Search for the cell housing the specified text and yield its [X, Y] center coordinate. 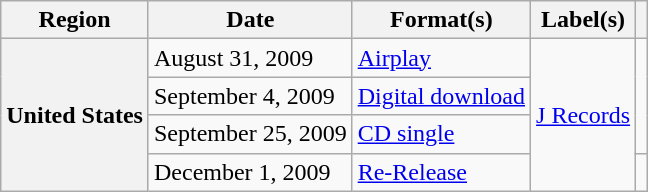
Format(s) [441, 20]
Region [75, 20]
September 4, 2009 [250, 96]
December 1, 2009 [250, 172]
August 31, 2009 [250, 58]
September 25, 2009 [250, 134]
Re-Release [441, 172]
J Records [584, 115]
CD single [441, 134]
Label(s) [584, 20]
Date [250, 20]
United States [75, 115]
Airplay [441, 58]
Digital download [441, 96]
